For the text-containing cell, return its midpoint in [X, Y] coordinate format. 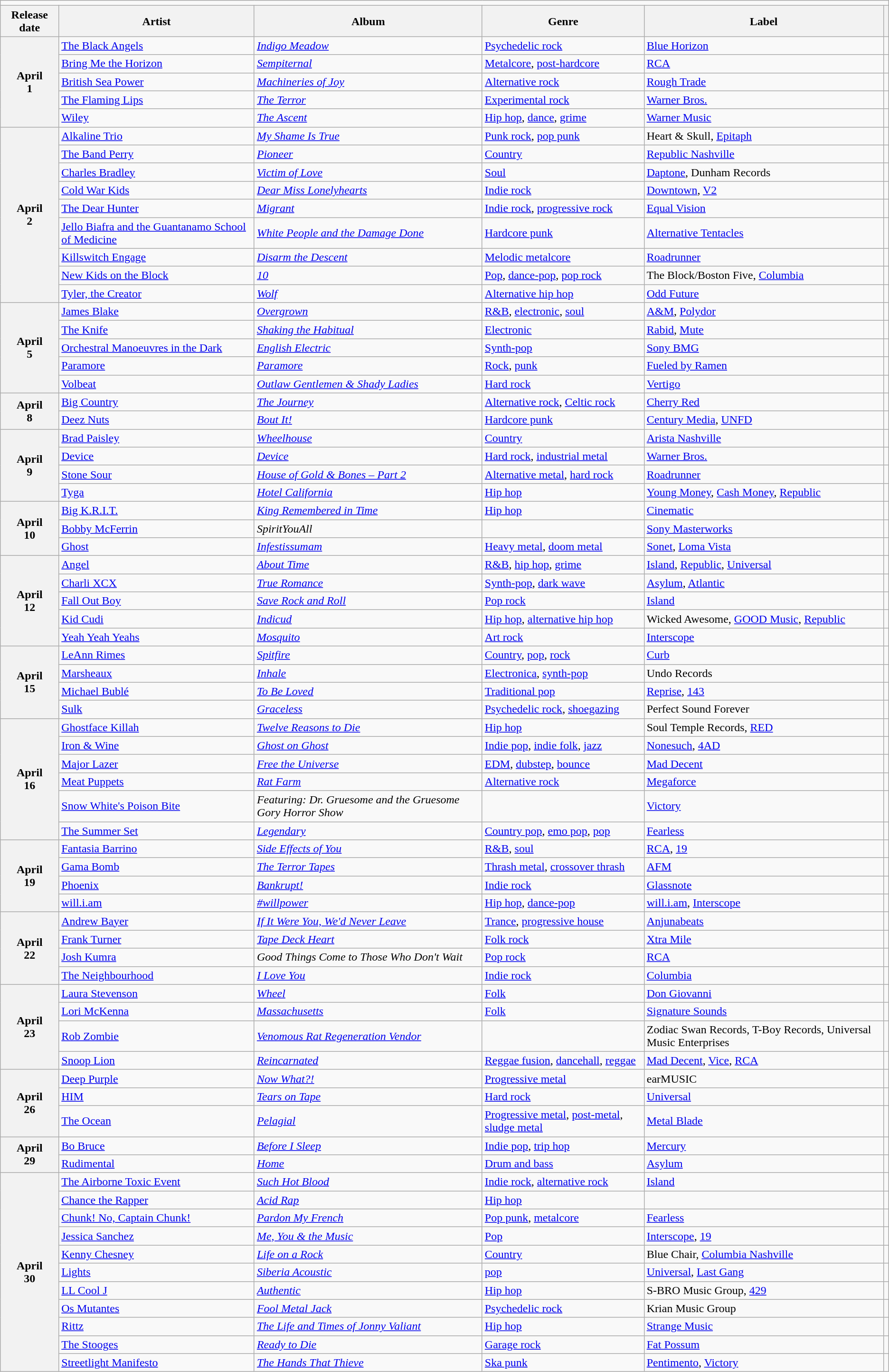
Traditional pop [563, 691]
Yeah Yeah Yeahs [157, 637]
Victim of Love [368, 172]
Authentic [368, 1290]
Ready to Die [368, 1344]
Deez Nuts [157, 420]
Universal [764, 1096]
Sempiternal [368, 64]
Alternative metal, hard rock [563, 474]
R&B, electronic, soul [563, 312]
Rock, punk [563, 366]
If It Were You, We'd Never Leave [368, 921]
April12 [29, 601]
April1 [29, 82]
April15 [29, 682]
Asylum [764, 1164]
Lights [157, 1272]
Fat Possum [764, 1344]
pop [563, 1272]
Volbeat [157, 384]
Good Things Come to Those Who Don't Wait [368, 957]
Album [368, 21]
The Journey [368, 402]
Charles Bradley [157, 172]
Wicked Awesome, GOOD Music, Republic [764, 619]
April23 [29, 1027]
Reincarnated [368, 1060]
Vertigo [764, 384]
Ghost on Ghost [368, 745]
I Love You [368, 975]
King Remembered in Time [368, 510]
The Stooges [157, 1344]
Angel [157, 565]
Alternative hip hop [563, 294]
Me, You & the Music [368, 1236]
Pop, dance-pop, pop rock [563, 276]
LeAnn Rimes [157, 655]
Sulk [157, 709]
Krian Music Group [764, 1308]
Indie rock, progressive rock [563, 208]
SpiritYouAll [368, 529]
The Ocean [157, 1121]
Release date [29, 21]
Tyga [157, 492]
Save Rock and Roll [368, 601]
The Airborne Toxic Event [157, 1182]
Meat Puppets [157, 781]
Snoop Lion [157, 1060]
will.i.am [157, 903]
Fueled by Ramen [764, 366]
Wiley [157, 118]
Mosquito [368, 637]
New Kids on the Block [157, 276]
will.i.am, Interscope [764, 903]
Big K.R.I.T. [157, 510]
Alkaline Trio [157, 136]
Home [368, 1164]
Progressive metal [563, 1078]
Stone Sour [157, 474]
Artist [157, 21]
Arista Nashville [764, 438]
EDM, dubstep, bounce [563, 763]
Odd Future [764, 294]
Frank Turner [157, 939]
Chance the Rapper [157, 1200]
Electronic [563, 330]
Universal, Last Gang [764, 1272]
Heart & Skull, Epitaph [764, 136]
Snow White's Poison Bite [157, 806]
Cinematic [764, 510]
Spitfire [368, 655]
Life on a Rock [368, 1254]
April22 [29, 948]
The Neighbourhood [157, 975]
Indicud [368, 619]
April26 [29, 1103]
Rabid, Mute [764, 330]
Before I Sleep [368, 1145]
R&B, hip hop, grime [563, 565]
Soul Temple Records, RED [764, 727]
Zodiac Swan Records, T-Boy Records, Universal Music Enterprises [764, 1036]
Sony BMG [764, 348]
Tape Deck Heart [368, 939]
Drum and bass [563, 1164]
Marsheaux [157, 673]
About Time [368, 565]
Legendary [368, 831]
My Shame Is True [368, 136]
Charli XCX [157, 583]
Garage rock [563, 1344]
April9 [29, 465]
Mad Decent [764, 763]
British Sea Power [157, 82]
Alternative Tentacles [764, 233]
Fantasia Barrino [157, 849]
Rat Farm [368, 781]
Shaking the Habitual [368, 330]
Fall Out Boy [157, 601]
Melodic metalcore [563, 257]
Soul [563, 172]
Bring Me the Horizon [157, 64]
Undo Records [764, 673]
Alternative rock, Celtic rock [563, 402]
Interscope, 19 [764, 1236]
Sony Masterworks [764, 529]
Bankrupt! [368, 885]
Acid Rap [368, 1200]
Ska punk [563, 1362]
Reprise, 143 [764, 691]
Laura Stevenson [157, 993]
White People and the Damage Done [368, 233]
Megaforce [764, 781]
Blue Horizon [764, 46]
Featuring: Dr. Gruesome and the Gruesome Gory Horror Show [368, 806]
Lori McKenna [157, 1011]
Pentimento, Victory [764, 1362]
Nonesuch, 4AD [764, 745]
Migrant [368, 208]
Indigo Meadow [368, 46]
Pop punk, metalcore [563, 1218]
Mercury [764, 1145]
Such Hot Blood [368, 1182]
Kenny Chesney [157, 1254]
Pop [563, 1236]
The Flaming Lips [157, 100]
April19 [29, 876]
Sonet, Loma Vista [764, 547]
Punk rock, pop punk [563, 136]
Iron & Wine [157, 745]
Columbia [764, 975]
Bo Bruce [157, 1145]
Ghostface Killah [157, 727]
Rob Zombie [157, 1036]
Os Mutantes [157, 1308]
Side Effects of You [368, 849]
Glassnote [764, 885]
Synth-pop, dark wave [563, 583]
Machineries of Joy [368, 82]
Pelagial [368, 1121]
Mad Decent, Vice, RCA [764, 1060]
Strange Music [764, 1326]
Streetlight Manifesto [157, 1362]
Bout It! [368, 420]
Wheelhouse [368, 438]
Indie pop, indie folk, jazz [563, 745]
Heavy metal, doom metal [563, 547]
Fool Metal Jack [368, 1308]
Synth-pop [563, 348]
April29 [29, 1154]
April30 [29, 1272]
Thrash metal, crossover thrash [563, 867]
Blue Chair, Columbia Nashville [764, 1254]
Indie rock, alternative rock [563, 1182]
Josh Kumra [157, 957]
The Life and Times of Jonny Valiant [368, 1326]
Hip hop, alternative hip hop [563, 619]
Graceless [368, 709]
AFM [764, 867]
Country pop, emo pop, pop [563, 831]
Now What?! [368, 1078]
Siberia Acoustic [368, 1272]
The Black Angels [157, 46]
Kid Cudi [157, 619]
Inhale [368, 673]
Outlaw Gentlemen & Shady Ladies [368, 384]
Country, pop, rock [563, 655]
Trance, progressive house [563, 921]
Phoenix [157, 885]
Metalcore, post-hardcore [563, 64]
Michael Bublé [157, 691]
Chunk! No, Captain Chunk! [157, 1218]
Island, Republic, Universal [764, 565]
Deep Purple [157, 1078]
Metal Blade [764, 1121]
Interscope [764, 637]
Progressive metal, post-metal, sludge metal [563, 1121]
Pardon My French [368, 1218]
S-BRO Music Group, 429 [764, 1290]
April2 [29, 215]
Daptone, Dunham Records [764, 172]
R&B, soul [563, 849]
April16 [29, 779]
House of Gold & Bones – Part 2 [368, 474]
Overgrown [368, 312]
Anjunabeats [764, 921]
Hotel California [368, 492]
Massachusetts [368, 1011]
The Band Perry [157, 154]
April5 [29, 348]
Wheel [368, 993]
Folk rock [563, 939]
Major Lazer [157, 763]
The Summer Set [157, 831]
Pioneer [368, 154]
Experimental rock [563, 100]
English Electric [368, 348]
True Romance [368, 583]
Wolf [368, 294]
Hip hop, dance, grime [563, 118]
Gama Bomb [157, 867]
Rudimental [157, 1164]
Orchestral Manoeuvres in the Dark [157, 348]
HIM [157, 1096]
Big Country [157, 402]
Jessica Sanchez [157, 1236]
Xtra Mile [764, 939]
Curb [764, 655]
Cherry Red [764, 402]
Free the Universe [368, 763]
Tyler, the Creator [157, 294]
Psychedelic rock, shoegazing [563, 709]
Signature Sounds [764, 1011]
The Terror Tapes [368, 867]
10 [368, 276]
Hard rock, industrial metal [563, 456]
Bobby McFerrin [157, 529]
Dear Miss Lonelyhearts [368, 190]
Art rock [563, 637]
A&M, Polydor [764, 312]
To Be Loved [368, 691]
Twelve Reasons to Die [368, 727]
Infestissumam [368, 547]
Asylum, Atlantic [764, 583]
Hip hop, dance-pop [563, 903]
RCA, 19 [764, 849]
Rough Trade [764, 82]
earMUSIC [764, 1078]
The Hands That Thieve [368, 1362]
Warner Music [764, 118]
Killswitch Engage [157, 257]
#willpower [368, 903]
Young Money, Cash Money, Republic [764, 492]
Jello Biafra and the Guantanamo School of Medicine [157, 233]
Tears on Tape [368, 1096]
The Block/Boston Five, Columbia [764, 276]
Indie pop, trip hop [563, 1145]
Disarm the Descent [368, 257]
The Dear Hunter [157, 208]
The Knife [157, 330]
April8 [29, 411]
Reggae fusion, dancehall, reggae [563, 1060]
Don Giovanni [764, 993]
Rittz [157, 1326]
Victory [764, 806]
Brad Paisley [157, 438]
Genre [563, 21]
Republic Nashville [764, 154]
Century Media, UNFD [764, 420]
Cold War Kids [157, 190]
Perfect Sound Forever [764, 709]
Venomous Rat Regeneration Vendor [368, 1036]
Electronica, synth-pop [563, 673]
Downtown, V2 [764, 190]
Andrew Bayer [157, 921]
James Blake [157, 312]
Equal Vision [764, 208]
Ghost [157, 547]
April10 [29, 528]
Label [764, 21]
LL Cool J [157, 1290]
The Ascent [368, 118]
The Terror [368, 100]
